Scan for the cell matching the given text and deliver its [x, y] coordinate at center. 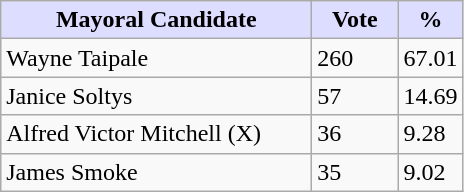
% [430, 20]
260 [355, 58]
9.02 [430, 172]
14.69 [430, 96]
Vote [355, 20]
67.01 [430, 58]
9.28 [430, 134]
57 [355, 96]
Mayoral Candidate [156, 20]
35 [355, 172]
36 [355, 134]
Wayne Taipale [156, 58]
Janice Soltys [156, 96]
James Smoke [156, 172]
Alfred Victor Mitchell (X) [156, 134]
